Find where the given text appears and provide that cell's center as [X, Y] coordinate. 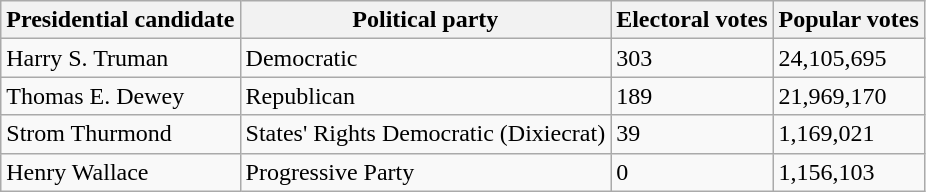
1,156,103 [848, 172]
Democratic [426, 58]
1,169,021 [848, 134]
Popular votes [848, 20]
Strom Thurmond [120, 134]
303 [692, 58]
39 [692, 134]
21,969,170 [848, 96]
Republican [426, 96]
0 [692, 172]
Henry Wallace [120, 172]
Progressive Party [426, 172]
189 [692, 96]
Electoral votes [692, 20]
Harry S. Truman [120, 58]
Political party [426, 20]
Presidential candidate [120, 20]
States' Rights Democratic (Dixiecrat) [426, 134]
Thomas E. Dewey [120, 96]
24,105,695 [848, 58]
